Capture the cell that displays the provided text and extract its [x, y] central coordinate. 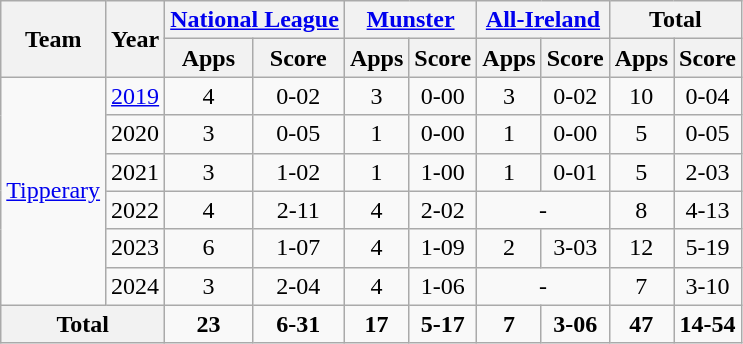
2-02 [443, 210]
2019 [136, 96]
1-00 [443, 172]
2-03 [708, 172]
2024 [136, 286]
2022 [136, 210]
3-06 [575, 324]
2 [509, 248]
Year [136, 39]
5-17 [443, 324]
National League [255, 20]
47 [641, 324]
17 [376, 324]
3-03 [575, 248]
All-Ireland [543, 20]
2020 [136, 134]
0-01 [575, 172]
8 [641, 210]
2-11 [298, 210]
6 [208, 248]
Team [54, 39]
6-31 [298, 324]
1-02 [298, 172]
Tipperary [54, 191]
12 [641, 248]
3-10 [708, 286]
1-06 [443, 286]
4-13 [708, 210]
10 [641, 96]
2023 [136, 248]
Munster [410, 20]
14-54 [708, 324]
2-04 [298, 286]
2021 [136, 172]
5-19 [708, 248]
1-07 [298, 248]
0-04 [708, 96]
1-09 [443, 248]
23 [208, 324]
